From the cell containing the given text, extract its center point as (X, Y) coordinate. 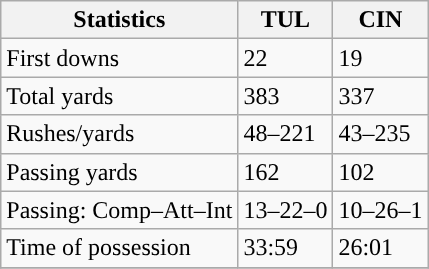
26:01 (380, 248)
22 (286, 58)
First downs (120, 58)
Time of possession (120, 248)
383 (286, 96)
33:59 (286, 248)
13–22–0 (286, 210)
Total yards (120, 96)
162 (286, 172)
48–221 (286, 134)
Passing: Comp–Att–Int (120, 210)
TUL (286, 20)
19 (380, 58)
Rushes/yards (120, 134)
337 (380, 96)
10–26–1 (380, 210)
102 (380, 172)
Passing yards (120, 172)
Statistics (120, 20)
43–235 (380, 134)
CIN (380, 20)
